For the text-containing cell, return its midpoint in (X, Y) coordinate format. 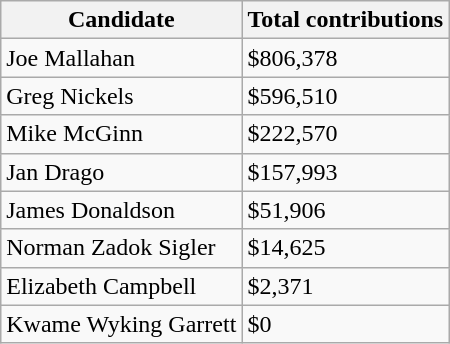
Greg Nickels (122, 96)
$596,510 (346, 96)
Joe Mallahan (122, 58)
$806,378 (346, 58)
James Donaldson (122, 210)
Kwame Wyking Garrett (122, 324)
$51,906 (346, 210)
Mike McGinn (122, 134)
$14,625 (346, 248)
Total contributions (346, 20)
Jan Drago (122, 172)
Candidate (122, 20)
Norman Zadok Sigler (122, 248)
$222,570 (346, 134)
$2,371 (346, 286)
Elizabeth Campbell (122, 286)
$0 (346, 324)
$157,993 (346, 172)
